Search for the cell housing the specified text and yield its (x, y) center coordinate. 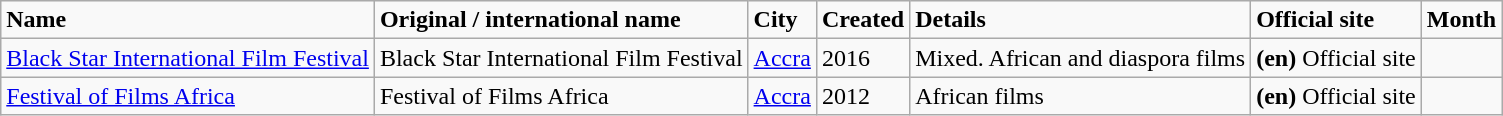
Name (188, 20)
2016 (862, 58)
African films (1080, 96)
Month (1461, 20)
Official site (1336, 20)
City (782, 20)
Details (1080, 20)
Original / international name (561, 20)
2012 (862, 96)
Mixed. African and diaspora films (1080, 58)
Created (862, 20)
